Detect which cell encompasses the target text, then output its [X, Y] center coordinate. 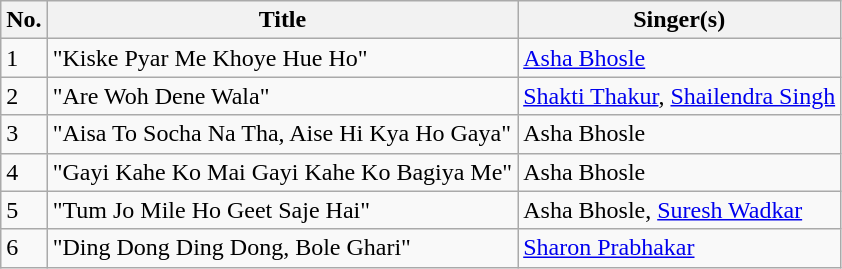
"Kiske Pyar Me Khoye Hue Ho" [282, 58]
6 [24, 248]
2 [24, 96]
4 [24, 172]
5 [24, 210]
"Aisa To Socha Na Tha, Aise Hi Kya Ho Gaya" [282, 134]
Singer(s) [680, 20]
Sharon Prabhakar [680, 248]
1 [24, 58]
"Ding Dong Ding Dong, Bole Ghari" [282, 248]
No. [24, 20]
Title [282, 20]
Asha Bhosle, Suresh Wadkar [680, 210]
Shakti Thakur, Shailendra Singh [680, 96]
"Gayi Kahe Ko Mai Gayi Kahe Ko Bagiya Me" [282, 172]
"Tum Jo Mile Ho Geet Saje Hai" [282, 210]
"Are Woh Dene Wala" [282, 96]
3 [24, 134]
